Return (x, y) of the center of cell containing provided text 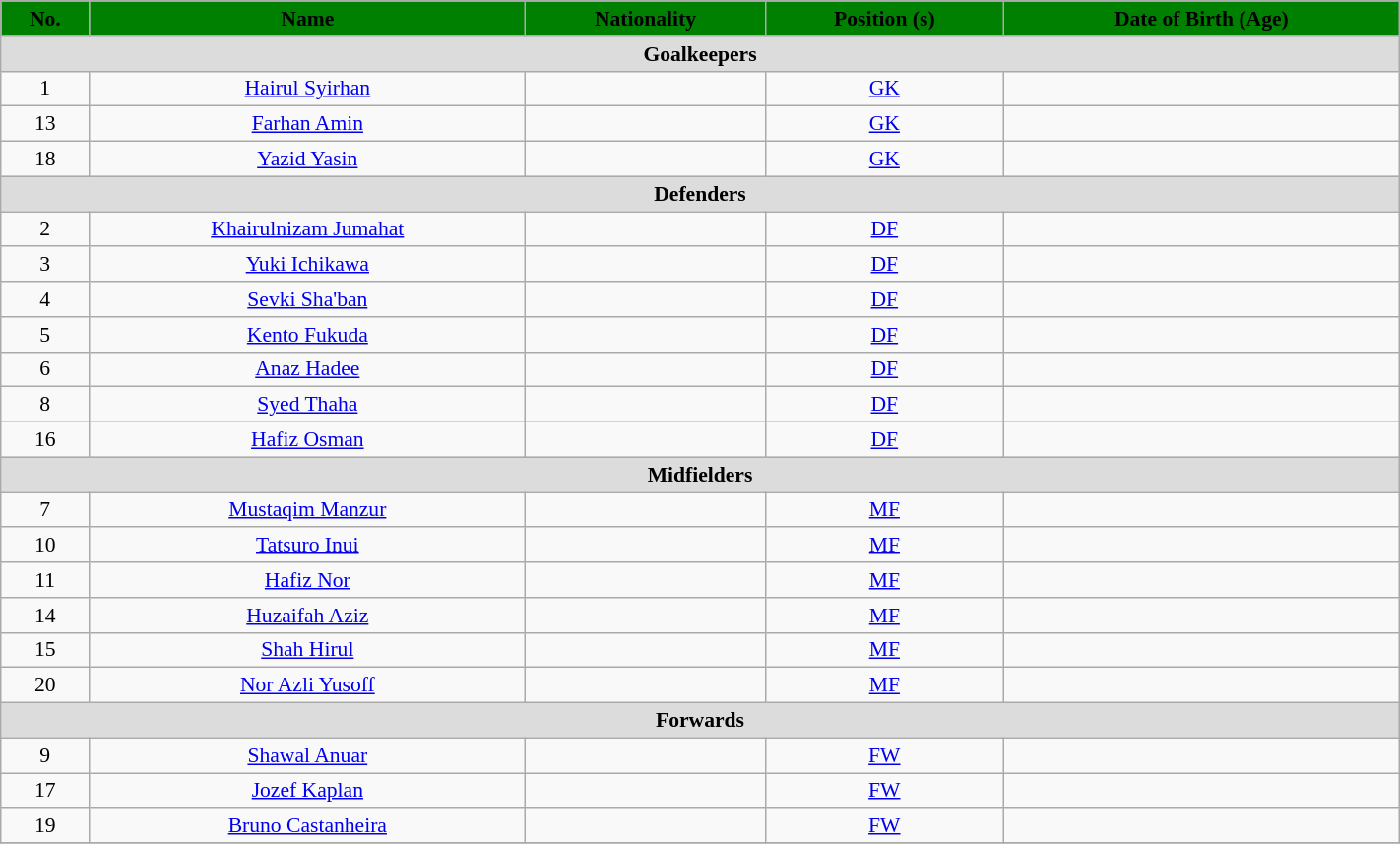
Jozef Kaplan (307, 791)
Khairulnizam Jumahat (307, 229)
17 (45, 791)
15 (45, 650)
Yazid Yasin (307, 160)
1 (45, 89)
Forwards (700, 721)
Bruno Castanheira (307, 826)
Kento Fukuda (307, 335)
6 (45, 369)
Yuki Ichikawa (307, 265)
Tatsuro Inui (307, 546)
Sevki Sha'ban (307, 299)
Shawal Anuar (307, 755)
5 (45, 335)
7 (45, 510)
3 (45, 265)
8 (45, 405)
Anaz Hadee (307, 369)
Hafiz Osman (307, 440)
11 (45, 580)
4 (45, 299)
Hairul Syirhan (307, 89)
13 (45, 124)
14 (45, 616)
No. (45, 19)
20 (45, 685)
Goalkeepers (700, 54)
Shah Hirul (307, 650)
Position (s) (884, 19)
2 (45, 229)
Nationality (646, 19)
16 (45, 440)
Date of Birth (Age) (1201, 19)
Mustaqim Manzur (307, 510)
19 (45, 826)
Midfielders (700, 475)
Hafiz Nor (307, 580)
18 (45, 160)
Name (307, 19)
9 (45, 755)
10 (45, 546)
Defenders (700, 194)
Syed Thaha (307, 405)
Huzaifah Aziz (307, 616)
Farhan Amin (307, 124)
Nor Azli Yusoff (307, 685)
